Scan for the cell matching the given text and deliver its [x, y] coordinate at center. 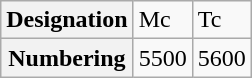
Numbering [67, 58]
Mc [162, 20]
5600 [222, 58]
Tc [222, 20]
5500 [162, 58]
Designation [67, 20]
